Scan for the cell matching the given text and deliver its [X, Y] coordinate at center. 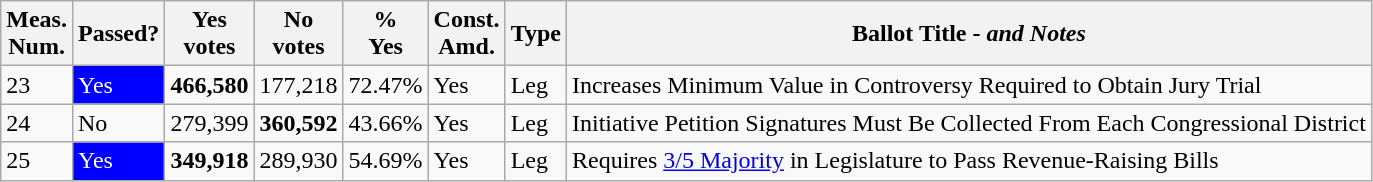
24 [37, 123]
Meas.Num. [37, 34]
Novotes [298, 34]
%Yes [386, 34]
25 [37, 161]
Yesvotes [210, 34]
Requires 3/5 Majority in Legislature to Pass Revenue-Raising Bills [968, 161]
Const.Amd. [466, 34]
Initiative Petition Signatures Must Be Collected From Each Congressional District [968, 123]
360,592 [298, 123]
Ballot Title - and Notes [968, 34]
279,399 [210, 123]
23 [37, 85]
54.69% [386, 161]
466,580 [210, 85]
72.47% [386, 85]
No [118, 123]
Type [536, 34]
349,918 [210, 161]
Increases Minimum Value in Controversy Required to Obtain Jury Trial [968, 85]
177,218 [298, 85]
289,930 [298, 161]
43.66% [386, 123]
Passed? [118, 34]
